Detect which cell encompasses the target text, then output its (X, Y) center coordinate. 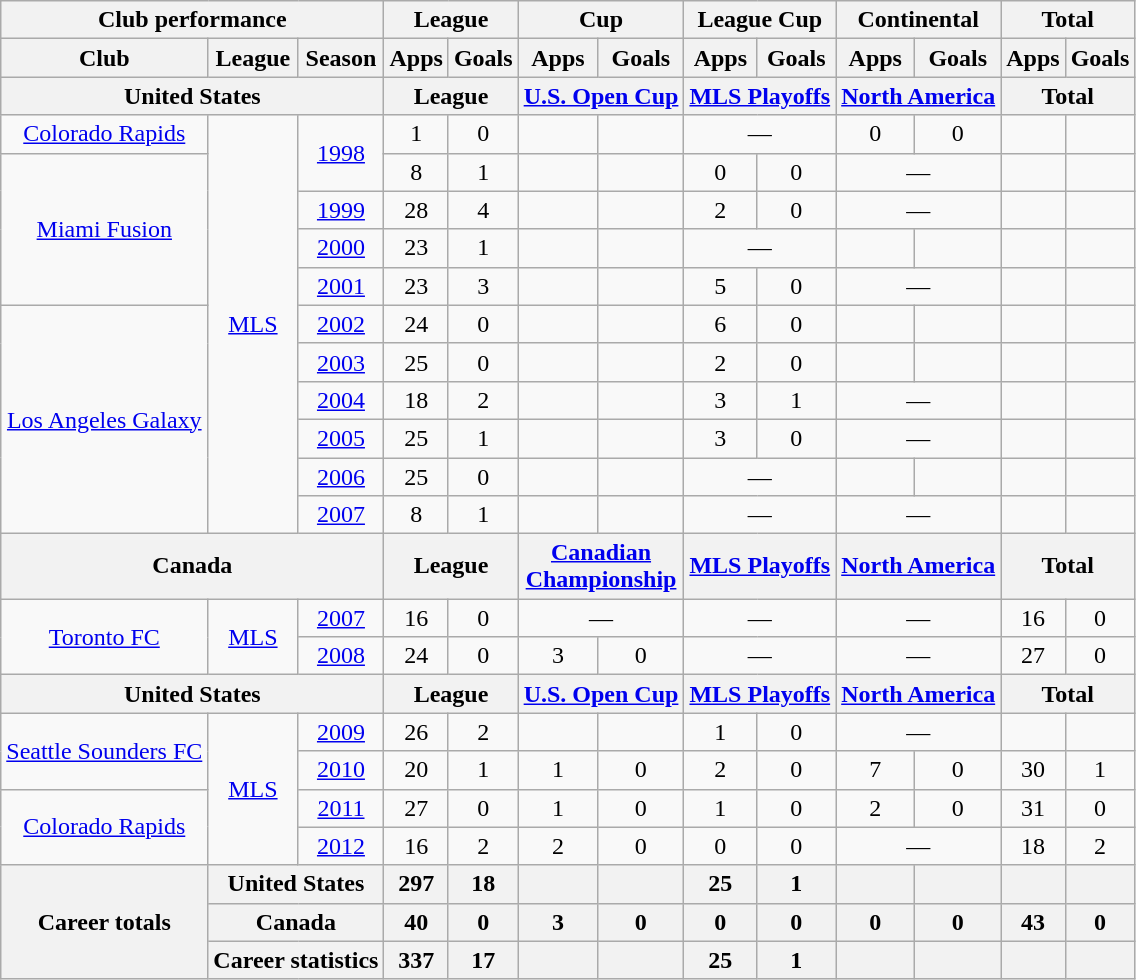
Club (104, 58)
4 (483, 210)
Toronto FC (104, 637)
2004 (341, 400)
337 (416, 960)
Cup (601, 20)
5 (720, 286)
2008 (341, 656)
League Cup (760, 20)
2006 (341, 477)
Season (341, 58)
7 (876, 770)
40 (416, 922)
26 (416, 732)
1999 (341, 210)
20 (416, 770)
2011 (341, 808)
Club performance (192, 20)
2001 (341, 286)
CanadianChampionship (601, 566)
Career totals (104, 922)
Seattle Sounders FC (104, 751)
6 (720, 324)
2003 (341, 362)
Continental (918, 20)
Los Angeles Galaxy (104, 419)
Career statistics (296, 960)
30 (1033, 770)
Miami Fusion (104, 229)
2005 (341, 438)
2012 (341, 846)
2009 (341, 732)
28 (416, 210)
31 (1033, 808)
297 (416, 884)
2000 (341, 248)
17 (483, 960)
43 (1033, 922)
2002 (341, 324)
1998 (341, 153)
2010 (341, 770)
